For the text-containing cell, return its midpoint in [X, Y] coordinate format. 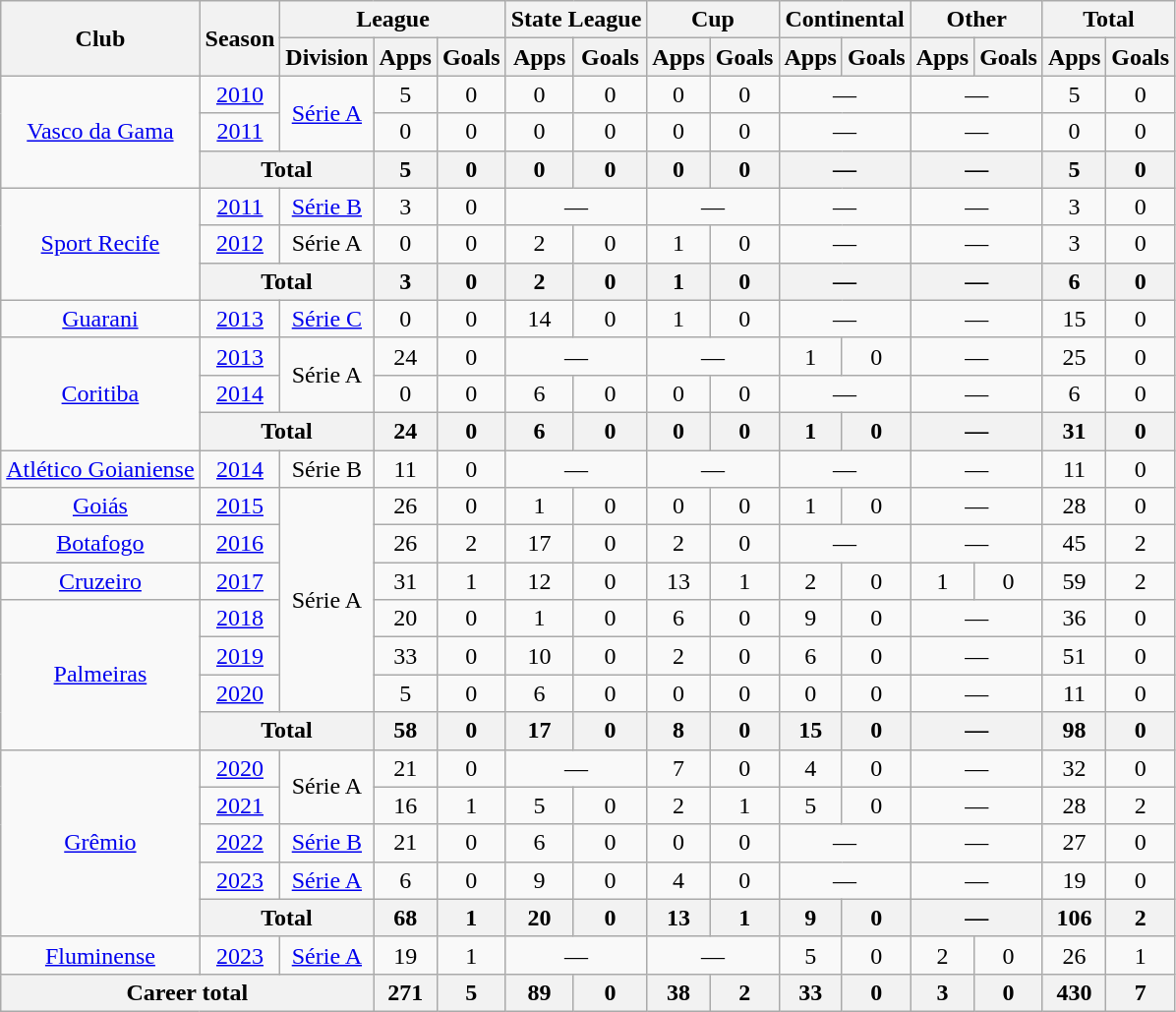
2015 [240, 506]
2017 [240, 581]
Grêmio [100, 843]
Sport Recife [100, 244]
2022 [240, 843]
2010 [240, 94]
Vasco da Gama [100, 132]
98 [1074, 731]
Club [100, 38]
Série C [326, 319]
38 [678, 992]
106 [1074, 918]
32 [1074, 768]
271 [405, 992]
10 [539, 656]
Cup [713, 20]
2016 [240, 544]
Guarani [100, 319]
Fluminense [100, 955]
36 [1074, 619]
14 [539, 319]
89 [539, 992]
Division [326, 57]
Goiás [100, 506]
Other [976, 20]
45 [1074, 544]
430 [1074, 992]
Palmeiras [100, 675]
25 [1074, 356]
8 [678, 731]
State League [576, 20]
2019 [240, 656]
2012 [240, 244]
68 [405, 918]
2021 [240, 805]
Season [240, 38]
Coritiba [100, 393]
16 [405, 805]
Cruzeiro [100, 581]
58 [405, 731]
League [393, 20]
59 [1074, 581]
51 [1074, 656]
2018 [240, 619]
Botafogo [100, 544]
12 [539, 581]
27 [1074, 843]
Atlético Goianiense [100, 469]
Continental [845, 20]
Career total [187, 992]
